Capture the cell that displays the provided text and extract its (x, y) central coordinate. 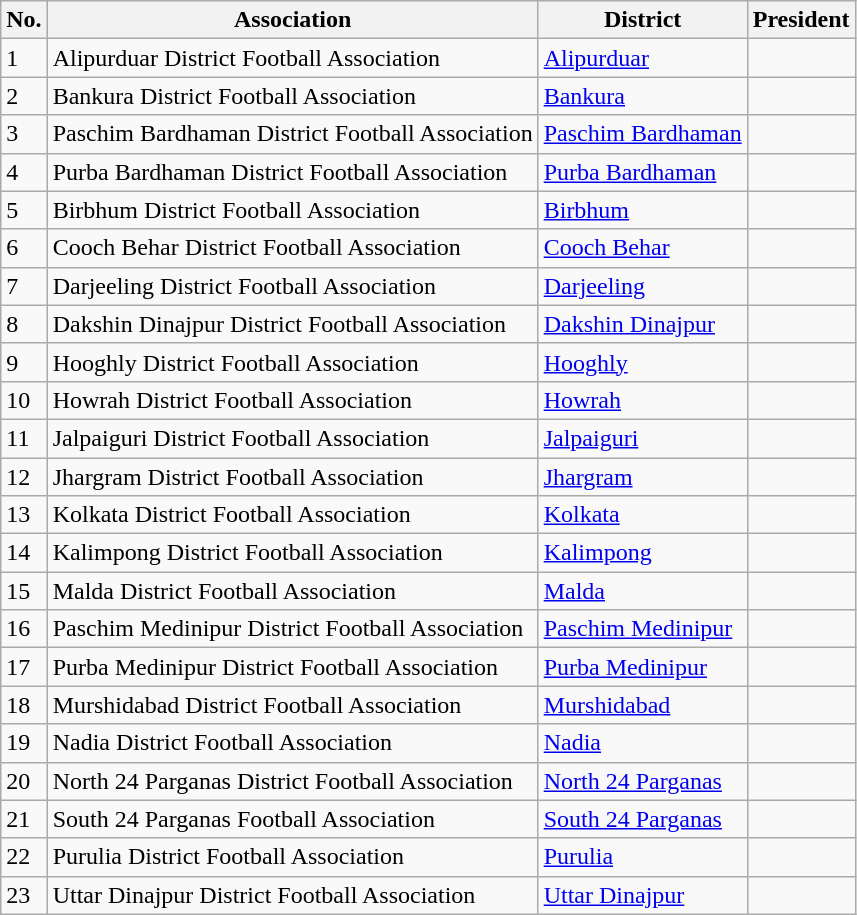
Kalimpong (642, 553)
Darjeeling District Football Association (292, 286)
Purba Medinipur District Football Association (292, 667)
Alipurduar (642, 58)
Howrah District Football Association (292, 400)
Bankura (642, 96)
Purba Bardhaman District Football Association (292, 172)
Birbhum District Football Association (292, 210)
Purulia District Football Association (292, 857)
Nadia (642, 743)
Jhargram District Football Association (292, 477)
North 24 Parganas (642, 781)
8 (24, 324)
16 (24, 629)
Kolkata (642, 515)
6 (24, 248)
Hooghly (642, 362)
Purulia (642, 857)
No. (24, 20)
7 (24, 286)
10 (24, 400)
Purba Bardhaman (642, 172)
13 (24, 515)
Bankura District Football Association (292, 96)
Purba Medinipur (642, 667)
Uttar Dinajpur District Football Association (292, 895)
Nadia District Football Association (292, 743)
Jhargram (642, 477)
President (801, 20)
22 (24, 857)
Darjeeling (642, 286)
Malda District Football Association (292, 591)
Murshidabad District Football Association (292, 705)
South 24 Parganas (642, 819)
15 (24, 591)
District (642, 20)
3 (24, 134)
Dakshin Dinajpur (642, 324)
Birbhum (642, 210)
Paschim Bardhaman (642, 134)
11 (24, 438)
2 (24, 96)
Kalimpong District Football Association (292, 553)
Paschim Bardhaman District Football Association (292, 134)
Murshidabad (642, 705)
19 (24, 743)
Alipurduar District Football Association (292, 58)
4 (24, 172)
23 (24, 895)
Cooch Behar District Football Association (292, 248)
20 (24, 781)
Howrah (642, 400)
Jalpaiguri (642, 438)
Cooch Behar (642, 248)
Uttar Dinajpur (642, 895)
Kolkata District Football Association (292, 515)
Dakshin Dinajpur District Football Association (292, 324)
12 (24, 477)
18 (24, 705)
Association (292, 20)
Malda (642, 591)
9 (24, 362)
South 24 Parganas Football Association (292, 819)
5 (24, 210)
21 (24, 819)
1 (24, 58)
North 24 Parganas District Football Association (292, 781)
Paschim Medinipur (642, 629)
Jalpaiguri District Football Association (292, 438)
14 (24, 553)
Hooghly District Football Association (292, 362)
17 (24, 667)
Paschim Medinipur District Football Association (292, 629)
